Return the (x, y) coordinate for the center point of the cell that contains the specified text.  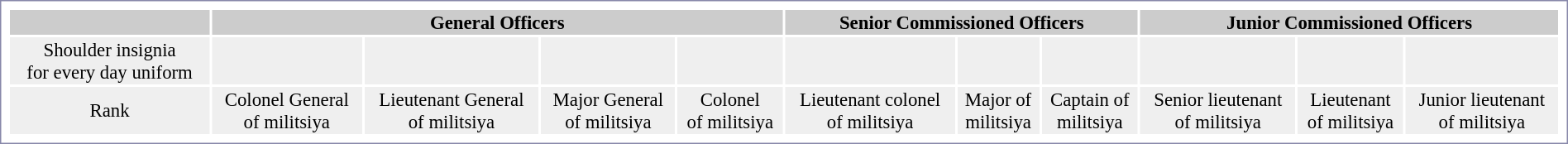
General Officers (497, 22)
Colonelof militsiya (729, 111)
Major ofmilitsiya (999, 111)
Junior lieutenantof militsiya (1482, 111)
Lieutenant colonelof militsiya (870, 111)
Lieutenant Generalof militsiya (452, 111)
Colonel Generalof militsiya (286, 111)
Rank (109, 111)
Captain ofmilitsiya (1090, 111)
Senior Commissioned Officers (961, 22)
Lieutenantof militsiya (1350, 111)
Major Generalof militsiya (608, 111)
Senior lieutenantof militsiya (1217, 111)
Shoulder insigniafor every day uniform (109, 61)
Junior Commissioned Officers (1350, 22)
